Search for the cell housing the specified text and yield its (X, Y) center coordinate. 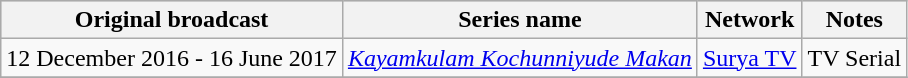
Notes (854, 20)
Surya TV (750, 58)
TV Serial (854, 58)
Series name (520, 20)
12 December 2016 - 16 June 2017 (172, 58)
Network (750, 20)
Kayamkulam Kochunniyude Makan (520, 58)
Original broadcast (172, 20)
